Extract the (x, y) coordinate from the center of the cell holding the provided text.  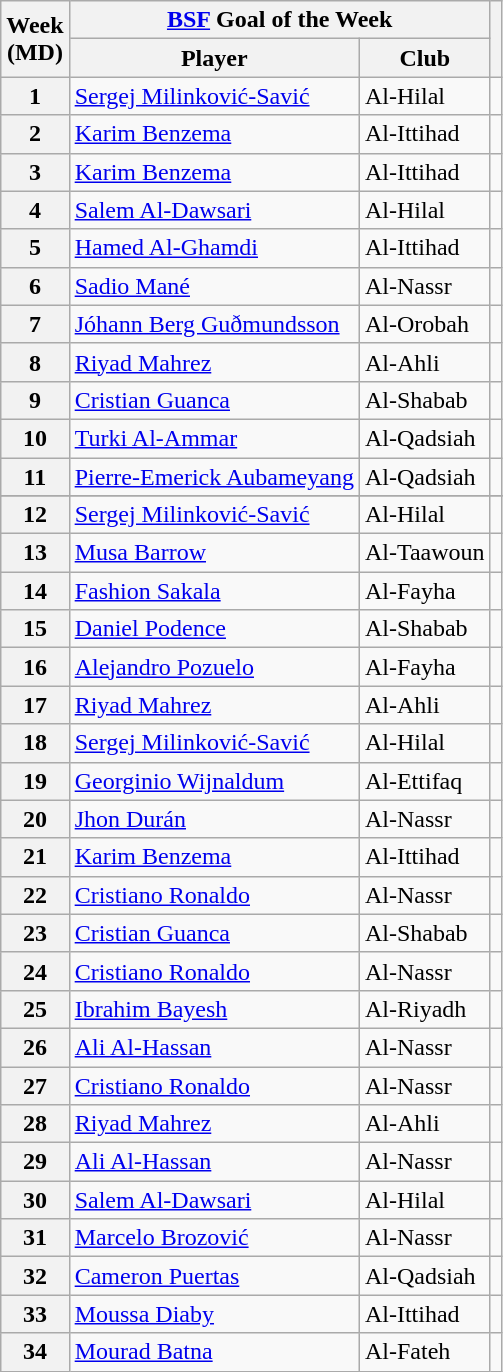
25 (35, 1009)
Moussa Diaby (214, 1314)
6 (35, 286)
28 (35, 1124)
31 (35, 1238)
Al-Fateh (424, 1352)
10 (35, 438)
34 (35, 1352)
18 (35, 743)
8 (35, 362)
Musa Barrow (214, 553)
24 (35, 971)
5 (35, 248)
22 (35, 895)
Hamed Al-Ghamdi (214, 248)
Sadio Mané (214, 286)
30 (35, 1200)
16 (35, 667)
15 (35, 629)
32 (35, 1276)
Al-Ettifaq (424, 781)
Georginio Wijnaldum (214, 781)
Al-Taawoun (424, 553)
BSF Goal of the Week (280, 20)
Ibrahim Bayesh (214, 1009)
Club (424, 58)
23 (35, 933)
1 (35, 96)
17 (35, 705)
Mourad Batna (214, 1352)
Pierre-Emerick Aubameyang (214, 477)
29 (35, 1162)
Player (214, 58)
19 (35, 781)
Alejandro Pozuelo (214, 667)
Fashion Sakala (214, 591)
Week(MD) (35, 39)
20 (35, 819)
11 (35, 477)
9 (35, 400)
26 (35, 1047)
3 (35, 172)
Jóhann Berg Guðmundsson (214, 324)
Marcelo Brozović (214, 1238)
4 (35, 210)
7 (35, 324)
27 (35, 1085)
21 (35, 857)
13 (35, 553)
Turki Al-Ammar (214, 438)
Al-Orobah (424, 324)
Al-Riyadh (424, 1009)
14 (35, 591)
Cameron Puertas (214, 1276)
Daniel Podence (214, 629)
33 (35, 1314)
2 (35, 134)
12 (35, 515)
Jhon Durán (214, 819)
